Return the (X, Y) coordinate for the center point of the cell that contains the specified text.  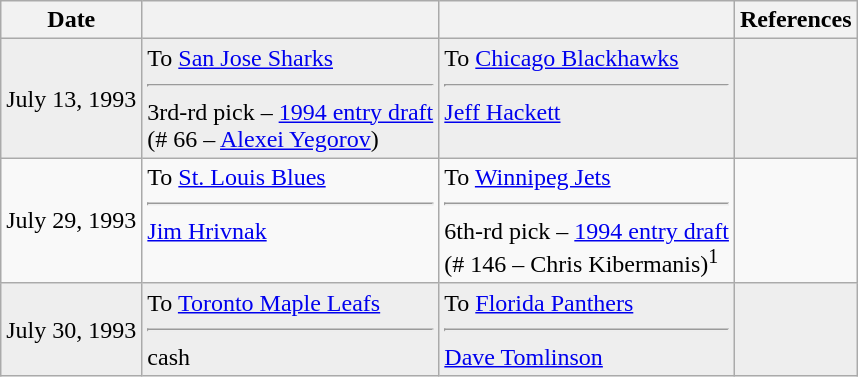
July 29, 1993 (72, 221)
To Chicago BlackhawksJeff Hackett (587, 98)
July 30, 1993 (72, 329)
Date (72, 20)
July 13, 1993 (72, 98)
To St. Louis BluesJim Hrivnak (290, 221)
To Toronto Maple Leafscash (290, 329)
References (796, 20)
To San Jose Sharks3rd-rd pick – 1994 entry draft(# 66 – Alexei Yegorov) (290, 98)
To Florida PanthersDave Tomlinson (587, 329)
To Winnipeg Jets6th-rd pick – 1994 entry draft(# 146 – Chris Kibermanis)1 (587, 221)
